Search for the cell housing the specified text and yield its (X, Y) center coordinate. 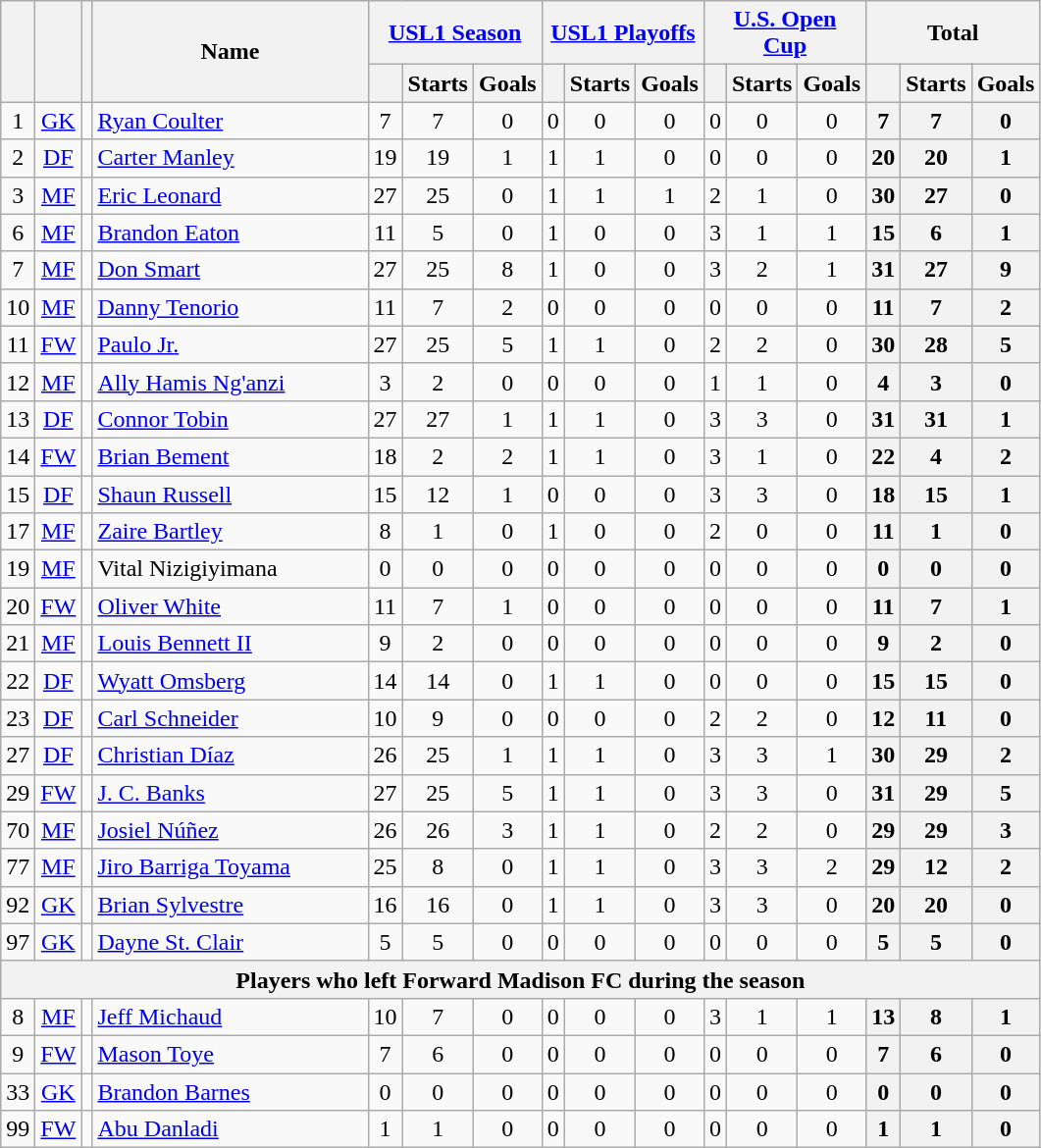
70 (18, 830)
Connor Tobin (230, 419)
Ally Hamis Ng'anzi (230, 382)
Zaire Bartley (230, 532)
28 (936, 344)
Louis Bennett II (230, 644)
33 (18, 1092)
Brandon Barnes (230, 1092)
99 (18, 1129)
23 (18, 718)
USL1 Playoffs (622, 33)
Danny Tenorio (230, 307)
Abu Danladi (230, 1129)
U.S. Open Cup (785, 33)
Carter Manley (230, 158)
Carl Schneider (230, 718)
J. C. Banks (230, 793)
USL1 Season (455, 33)
92 (18, 905)
Players who left Forward Madison FC during the season (520, 979)
Jeff Michaud (230, 1017)
Christian Díaz (230, 756)
Dayne St. Clair (230, 942)
Total (954, 33)
Josiel Núñez (230, 830)
Brian Bement (230, 456)
Ryan Coulter (230, 121)
97 (18, 942)
Don Smart (230, 270)
21 (18, 644)
17 (18, 532)
Vital Nizigiyimana (230, 569)
Brandon Eaton (230, 233)
Oliver White (230, 606)
Shaun Russell (230, 494)
Wyatt Omsberg (230, 681)
Brian Sylvestre (230, 905)
Paulo Jr. (230, 344)
Mason Toye (230, 1054)
Jiro Barriga Toyama (230, 867)
77 (18, 867)
Eric Leonard (230, 195)
Name (230, 51)
